Provide the [X, Y] coordinate of the cell's center where the given text is located.  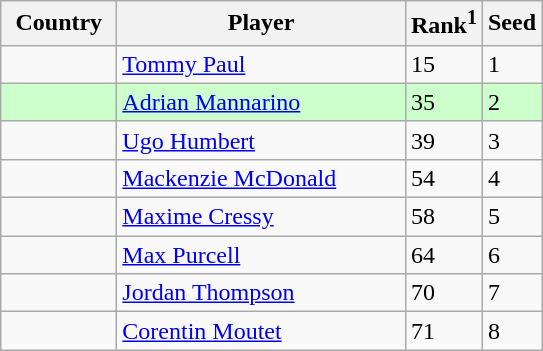
15 [444, 64]
71 [444, 331]
Tommy Paul [262, 64]
Seed [512, 24]
2 [512, 102]
Jordan Thompson [262, 293]
Corentin Moutet [262, 331]
Ugo Humbert [262, 140]
70 [444, 293]
Adrian Mannarino [262, 102]
8 [512, 331]
Rank1 [444, 24]
7 [512, 293]
6 [512, 255]
35 [444, 102]
39 [444, 140]
Country [59, 24]
3 [512, 140]
4 [512, 178]
58 [444, 217]
1 [512, 64]
5 [512, 217]
Mackenzie McDonald [262, 178]
Max Purcell [262, 255]
54 [444, 178]
Player [262, 24]
Maxime Cressy [262, 217]
64 [444, 255]
